From the cell containing the given text, extract its center point as (X, Y) coordinate. 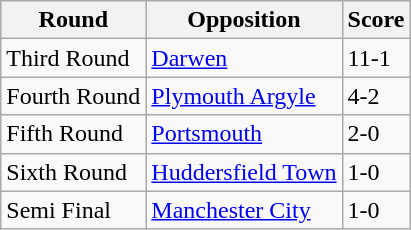
Score (376, 20)
Portsmouth (244, 134)
Opposition (244, 20)
Third Round (74, 58)
2-0 (376, 134)
Semi Final (74, 210)
Sixth Round (74, 172)
Fourth Round (74, 96)
Plymouth Argyle (244, 96)
Huddersfield Town (244, 172)
11-1 (376, 58)
4-2 (376, 96)
Darwen (244, 58)
Fifth Round (74, 134)
Round (74, 20)
Manchester City (244, 210)
